Search for the cell housing the specified text and yield its (X, Y) center coordinate. 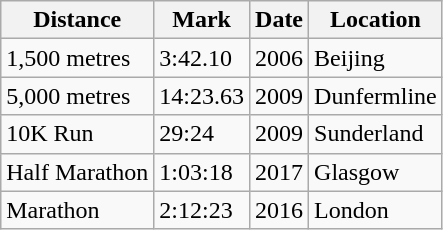
2016 (280, 210)
Marathon (78, 210)
2017 (280, 172)
Glasgow (376, 172)
Beijing (376, 58)
5,000 metres (78, 96)
29:24 (202, 134)
Dunfermline (376, 96)
10K Run (78, 134)
1:03:18 (202, 172)
2006 (280, 58)
Half Marathon (78, 172)
14:23.63 (202, 96)
3:42.10 (202, 58)
2:12:23 (202, 210)
Date (280, 20)
Distance (78, 20)
Sunderland (376, 134)
Mark (202, 20)
London (376, 210)
Location (376, 20)
1,500 metres (78, 58)
